Provide the [X, Y] coordinate of the cell's center where the given text is located.  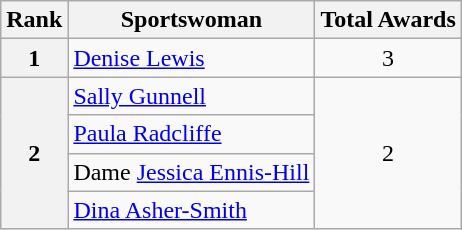
3 [388, 58]
Rank [34, 20]
Denise Lewis [192, 58]
Dina Asher-Smith [192, 210]
Paula Radcliffe [192, 134]
1 [34, 58]
Sportswoman [192, 20]
Sally Gunnell [192, 96]
Dame Jessica Ennis-Hill [192, 172]
Total Awards [388, 20]
